From the cell containing the given text, extract its center point as [x, y] coordinate. 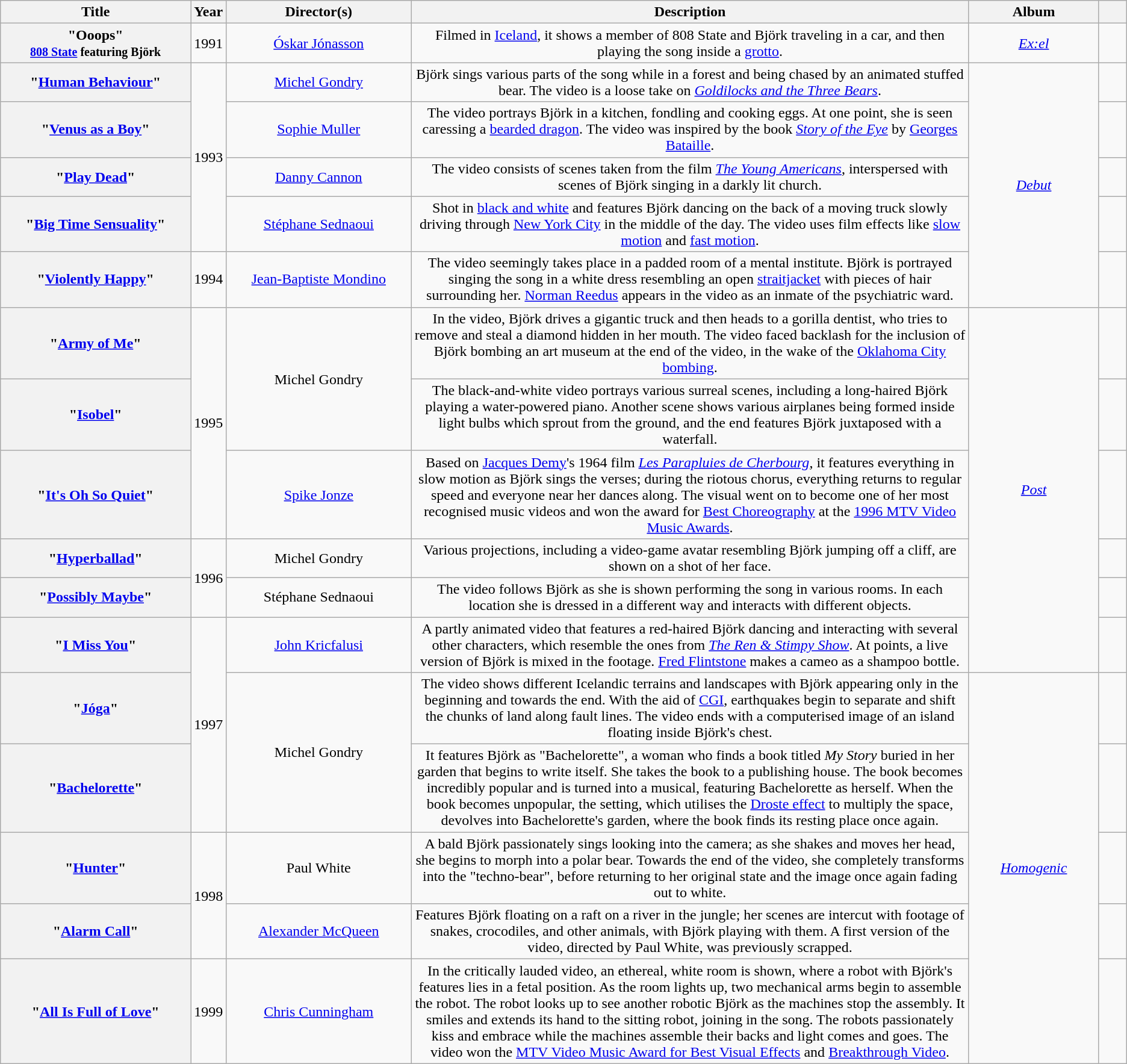
Album [1034, 12]
Ex:el [1034, 43]
"It's Oh So Quiet" [96, 494]
"Hyperballad" [96, 558]
Spike Jonze [319, 494]
"Human Behaviour" [96, 82]
1991 [208, 43]
"Violently Happy" [96, 279]
Danny Cannon [319, 177]
Óskar Jónasson [319, 43]
Director(s) [319, 12]
1993 [208, 157]
Filmed in Iceland, it shows a member of 808 State and Björk traveling in a car, and then playing the song inside a grotto. [690, 43]
1994 [208, 279]
1996 [208, 577]
"Venus as a Boy" [96, 129]
Paul White [319, 868]
1995 [208, 423]
Title [96, 12]
"Big Time Sensuality" [96, 224]
"Ooops" 808 State featuring Björk [96, 43]
Debut [1034, 185]
Description [690, 12]
The video consists of scenes taken from the film The Young Americans, interspersed with scenes of Björk singing in a darkly lit church. [690, 177]
"Play Dead" [96, 177]
"Hunter" [96, 868]
Alexander McQueen [319, 932]
"All Is Full of Love" [96, 1012]
Sophie Muller [319, 129]
"Alarm Call" [96, 932]
"Bachelorette" [96, 788]
John Kricfalusi [319, 644]
"I Miss You" [96, 644]
Homogenic [1034, 868]
"Army of Me" [96, 343]
1998 [208, 896]
Various projections, including a video-game avatar resembling Björk jumping off a cliff, are shown on a shot of her face. [690, 558]
"Jóga" [96, 708]
Chris Cunningham [319, 1012]
"Isobel" [96, 414]
1999 [208, 1012]
1997 [208, 724]
Year [208, 12]
"Possibly Maybe" [96, 597]
Post [1034, 490]
Jean-Baptiste Mondino [319, 279]
